Scan for the cell matching the given text and deliver its (X, Y) coordinate at center. 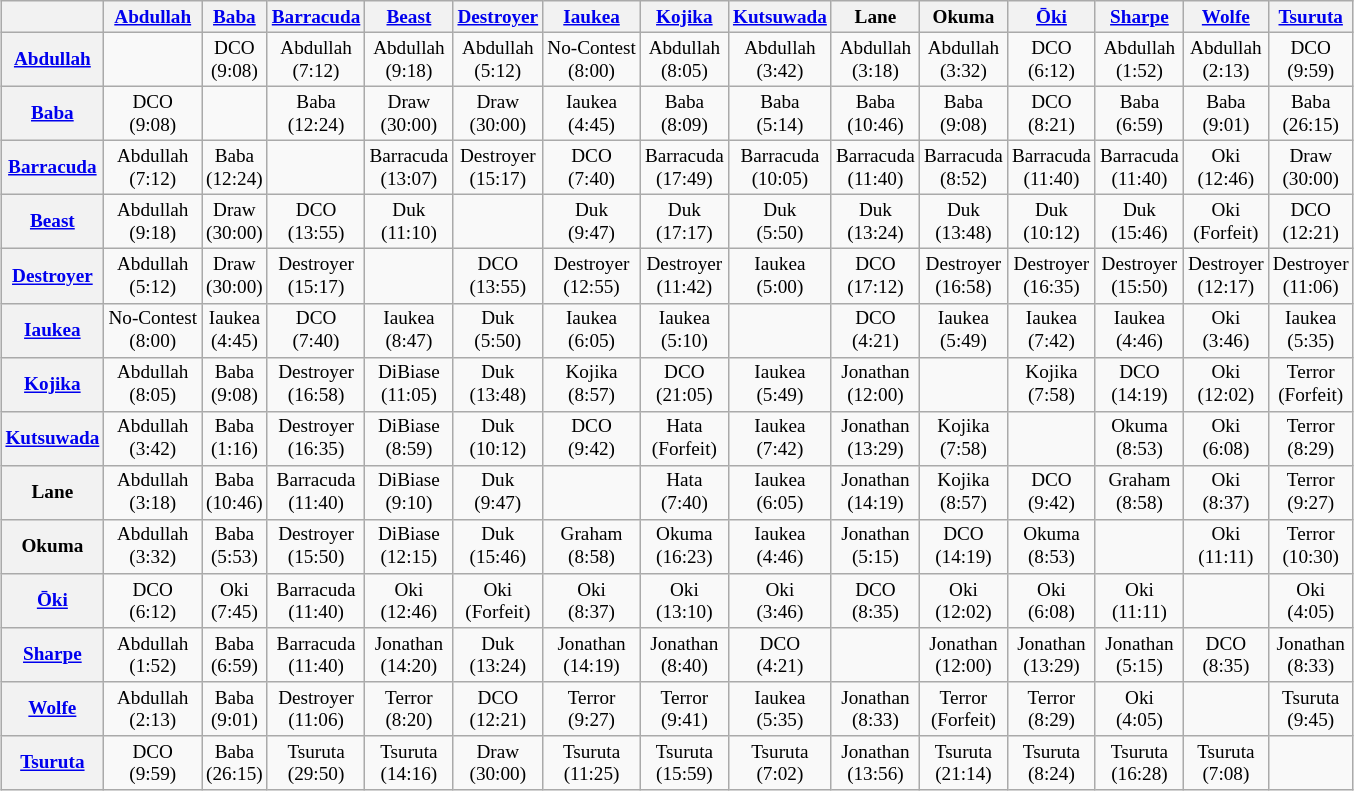
Terror(9:41) (684, 709)
Baba(5:14) (780, 113)
Barracuda(8:52) (963, 167)
Jonathan(8:40) (684, 655)
Tsuruta(8:24) (1051, 763)
Baba(1:16) (235, 438)
Tsuruta(29:50) (316, 763)
Hata(Forfeit) (684, 438)
Iaukea(8:47) (409, 330)
Tsuruta(21:14) (963, 763)
DiBiase(9:10) (409, 492)
Destroyer(11:42) (684, 276)
Terror(8:20) (409, 709)
Duk(11:10) (409, 222)
DCO(17:12) (875, 276)
Iaukea(5:00) (780, 276)
Oki(7:45) (235, 601)
Duk(17:17) (684, 222)
DiBiase(8:59) (409, 438)
Destroyer(12:17) (1226, 276)
DiBiase(12:15) (409, 546)
Tsuruta(15:59) (684, 763)
Barracuda(17:49) (684, 167)
DCO(21:05) (684, 384)
Baba(8:09) (684, 113)
Barracuda(13:07) (409, 167)
Jonathan(14:20) (409, 655)
Hata(7:40) (684, 492)
DCO(8:21) (1051, 113)
Tsuruta(11:25) (592, 763)
Iaukea(5:10) (684, 330)
Tsuruta(16:28) (1139, 763)
Terror(10:30) (1310, 546)
Tsuruta(7:08) (1226, 763)
Jonathan(13:56) (875, 763)
Okuma(16:23) (684, 546)
Tsuruta(14:16) (409, 763)
Destroyer(12:55) (592, 276)
Oki(13:10) (684, 601)
Tsuruta(9:45) (1310, 709)
Barracuda(10:05) (780, 167)
Tsuruta(7:02) (780, 763)
DiBiase(11:05) (409, 384)
Baba(5:53) (235, 546)
